Search for the cell housing the specified text and yield its [X, Y] center coordinate. 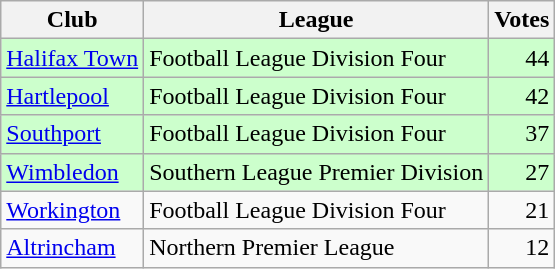
Workington [72, 210]
Altrincham [72, 248]
Hartlepool [72, 96]
Southport [72, 134]
Northern Premier League [316, 248]
37 [522, 134]
44 [522, 58]
21 [522, 210]
Votes [522, 20]
Halifax Town [72, 58]
Wimbledon [72, 172]
12 [522, 248]
27 [522, 172]
Southern League Premier Division [316, 172]
42 [522, 96]
Club [72, 20]
League [316, 20]
